Determine the (X, Y) coordinate at the center of the cell enclosing the given text.  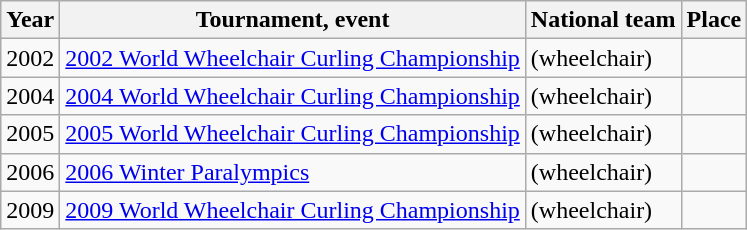
2009 (30, 210)
2004 (30, 96)
Place (714, 20)
2005 (30, 134)
2002 World Wheelchair Curling Championship (293, 58)
2005 World Wheelchair Curling Championship (293, 134)
2002 (30, 58)
2009 World Wheelchair Curling Championship (293, 210)
2006 (30, 172)
Year (30, 20)
National team (603, 20)
2004 World Wheelchair Curling Championship (293, 96)
Tournament, event (293, 20)
2006 Winter Paralympics (293, 172)
